Output the [x, y] coordinate of the center of the cell containing the given text.  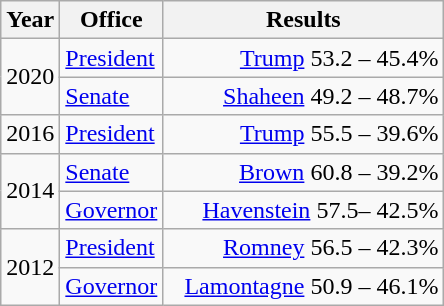
2012 [30, 267]
Year [30, 20]
2016 [30, 134]
Trump 53.2 – 45.4% [304, 58]
Results [304, 20]
Lamontagne 50.9 – 46.1% [304, 286]
Romney 56.5 – 42.3% [304, 248]
Brown 60.8 – 39.2% [304, 172]
2014 [30, 191]
Trump 55.5 – 39.6% [304, 134]
Havenstein 57.5– 42.5% [304, 210]
Shaheen 49.2 – 48.7% [304, 96]
2020 [30, 77]
Office [112, 20]
